Find where the given text appears and provide that cell's center as (x, y) coordinate. 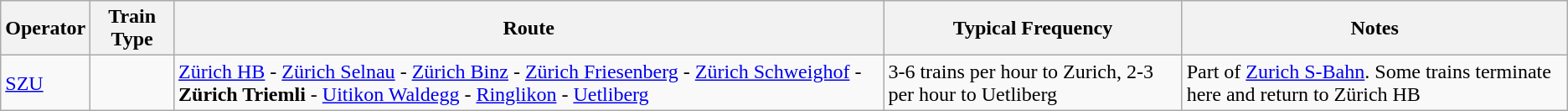
Train Type (132, 29)
Notes (1375, 29)
3-6 trains per hour to Zurich, 2-3 per hour to Uetliberg (1033, 82)
Route (528, 29)
Zürich HB - Zürich Selnau - Zürich Binz - Zürich Friesenberg - Zürich Schweighof - Zürich Triemli - Uitikon Waldegg - Ringlikon - Uetliberg (528, 82)
SZU (45, 82)
Part of Zurich S-Bahn. Some trains terminate here and return to Zürich HB (1375, 82)
Operator (45, 29)
Typical Frequency (1033, 29)
